Detect which cell encompasses the target text, then output its [X, Y] center coordinate. 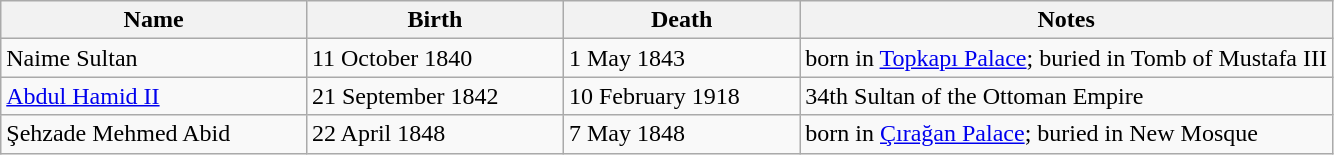
22 April 1848 [434, 134]
Death [681, 20]
born in Çırağan Palace; buried in New Mosque [1066, 134]
7 May 1848 [681, 134]
11 October 1840 [434, 58]
Naime Sultan [154, 58]
born in Topkapı Palace; buried in Tomb of Mustafa III [1066, 58]
Şehzade Mehmed Abid [154, 134]
10 February 1918 [681, 96]
Name [154, 20]
1 May 1843 [681, 58]
Birth [434, 20]
Notes [1066, 20]
34th Sultan of the Ottoman Empire [1066, 96]
Abdul Hamid II [154, 96]
21 September 1842 [434, 96]
